Scan for the cell matching the given text and deliver its [x, y] coordinate at center. 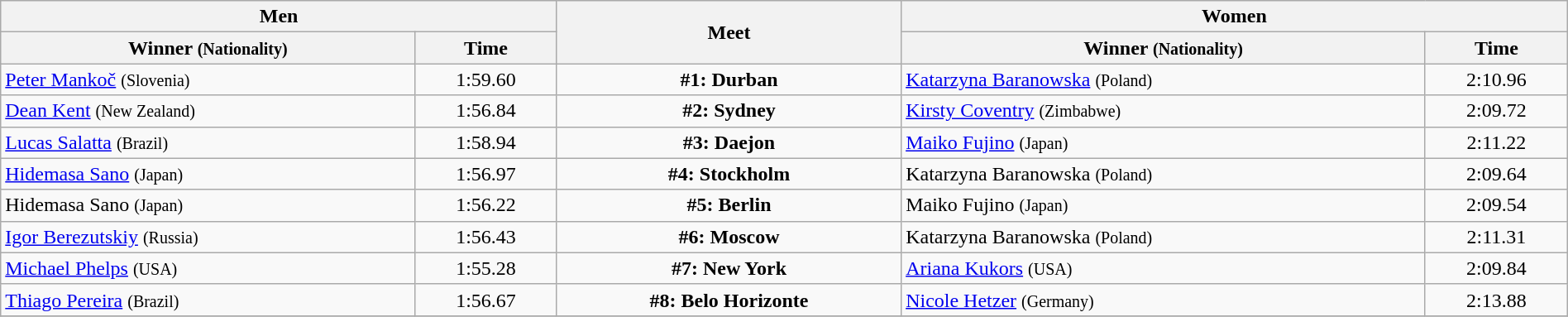
Ariana Kukors (USA) [1164, 268]
#3: Daejon [729, 142]
Dean Kent (New Zealand) [208, 111]
#1: Durban [729, 79]
2:09.84 [1496, 268]
#7: New York [729, 268]
1:56.67 [486, 300]
2:09.72 [1496, 111]
1:56.84 [486, 111]
Meet [729, 32]
1:55.28 [486, 268]
Men [280, 17]
#8: Belo Horizonte [729, 300]
#6: Moscow [729, 237]
#2: Sydney [729, 111]
#4: Stockholm [729, 174]
Igor Berezutskiy (Russia) [208, 237]
2:11.31 [1496, 237]
1:56.43 [486, 237]
Michael Phelps (USA) [208, 268]
#5: Berlin [729, 205]
Lucas Salatta (Brazil) [208, 142]
Peter Mankoč (Slovenia) [208, 79]
2:10.96 [1496, 79]
2:13.88 [1496, 300]
Kirsty Coventry (Zimbabwe) [1164, 111]
1:56.22 [486, 205]
Nicole Hetzer (Germany) [1164, 300]
2:09.54 [1496, 205]
Women [1235, 17]
Thiago Pereira (Brazil) [208, 300]
2:09.64 [1496, 174]
1:56.97 [486, 174]
2:11.22 [1496, 142]
1:58.94 [486, 142]
1:59.60 [486, 79]
